Detect which cell encompasses the target text, then output its (X, Y) center coordinate. 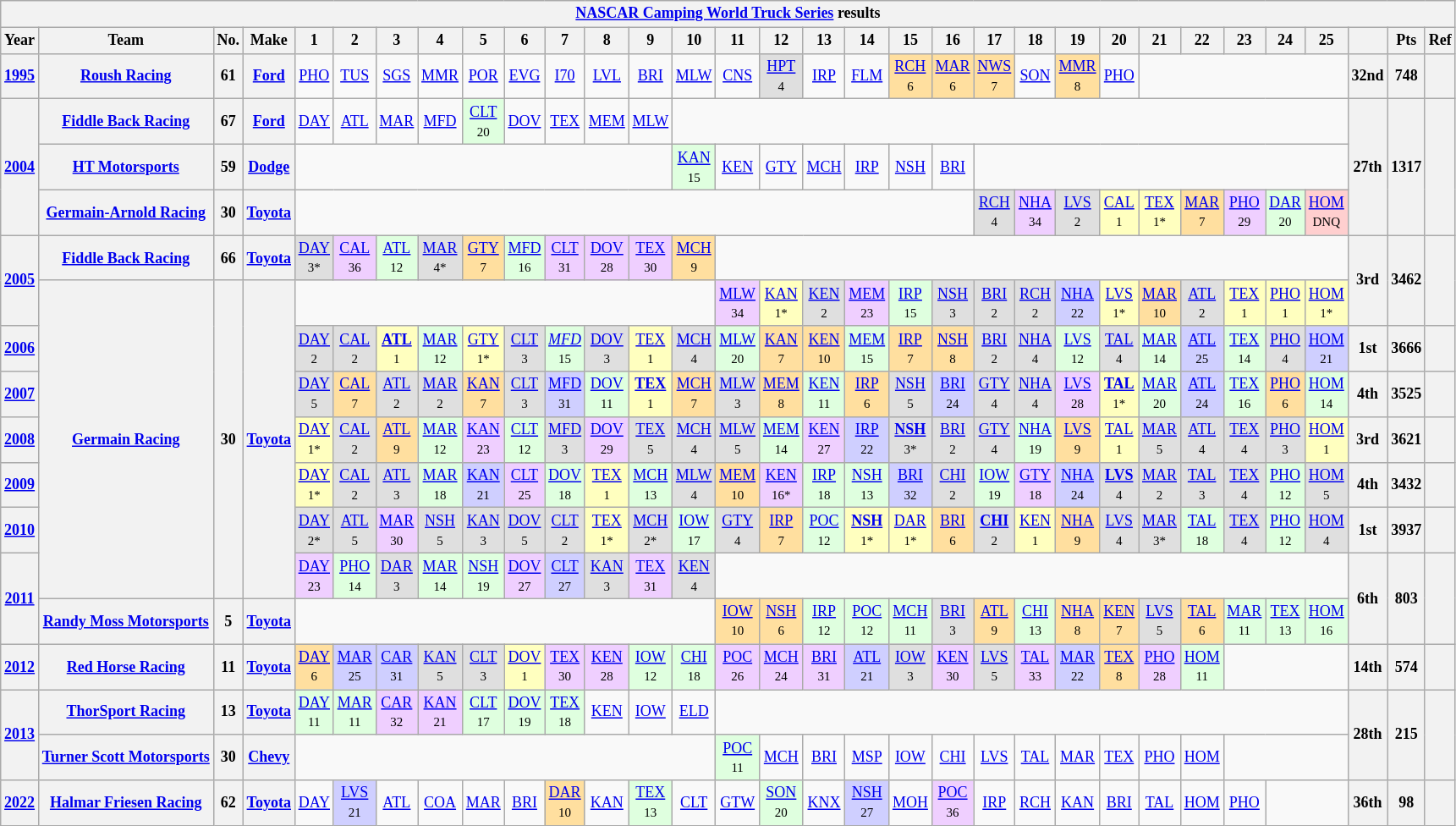
PHO4 (1286, 349)
6th (1367, 597)
MEM23 (867, 303)
ELD (694, 712)
KEN16* (781, 485)
ATL12 (397, 258)
CAR31 (397, 667)
25 (1327, 41)
HT Motorsports (125, 167)
FLM (867, 76)
MAR10 (1160, 303)
22 (1201, 41)
DAY11 (314, 712)
HOM11 (1201, 667)
HOM1 (1327, 439)
Team (125, 41)
TAL4 (1119, 349)
RCH2 (1036, 303)
Germain-Arnold Racing (125, 212)
IOW17 (694, 531)
NSH8 (953, 349)
NSH13 (867, 485)
CAL7 (354, 394)
748 (1406, 76)
MFD (440, 122)
MAR5 (1160, 439)
CHI (953, 757)
PHO3 (1286, 439)
TUS (354, 76)
MAR7 (1201, 212)
NSH3 (953, 303)
NSH3* (910, 439)
KEN10 (824, 349)
DOV1 (525, 667)
IRP6 (867, 394)
MAR25 (354, 667)
IOW3 (910, 667)
2012 (20, 667)
CHI13 (1036, 621)
MAR22 (1078, 667)
BRI3 (953, 621)
IRP12 (824, 621)
DOV11 (607, 394)
3937 (1406, 531)
KEN4 (694, 575)
NSH19 (483, 575)
9 (650, 41)
MCH2* (650, 531)
MLW4 (694, 485)
IRP22 (867, 439)
MFD31 (565, 394)
23 (1244, 41)
CAL36 (354, 258)
12 (781, 41)
BRI31 (824, 667)
HOM4 (1327, 531)
MCH13 (650, 485)
Halmar Friesen Racing (125, 803)
2013 (20, 735)
Year (20, 41)
NASCAR Camping World Truck Series results (728, 14)
DAR10 (565, 803)
CLT17 (483, 712)
LVS2 (1078, 212)
14th (1367, 667)
2 (354, 41)
LVL (607, 76)
3432 (1406, 485)
MCH7 (694, 394)
DOV (525, 122)
KNX (824, 803)
COA (440, 803)
Germain Racing (125, 439)
GTY18 (1036, 485)
CLT (694, 803)
ATL4 (1201, 439)
MAR18 (440, 485)
2005 (20, 281)
DOV28 (607, 258)
DOV27 (525, 575)
TEX14 (1244, 349)
10 (694, 41)
EVG (525, 76)
NSH1* (867, 531)
IOW12 (650, 667)
Ref (1440, 41)
Red Horse Racing (125, 667)
LVS1* (1119, 303)
2007 (20, 394)
CLT2 (565, 531)
DOV18 (565, 485)
MEM8 (781, 394)
2006 (20, 349)
KAN23 (483, 439)
TAL1 (1119, 439)
Roush Racing (125, 76)
POC26 (738, 667)
19 (1078, 41)
MLW20 (738, 349)
CAL1 (1119, 212)
HOM1* (1327, 303)
LVS28 (1078, 394)
18 (1036, 41)
RCH6 (910, 76)
TAL6 (1201, 621)
MAR20 (1160, 394)
NHA9 (1078, 531)
GTY (781, 167)
574 (1406, 667)
NSH6 (781, 621)
POC11 (738, 757)
MAR3* (1160, 531)
LVS9 (1078, 439)
HOMDNQ (1327, 212)
CLT20 (483, 122)
TAL1* (1119, 394)
DOV29 (607, 439)
DAY5 (314, 394)
Dodge (269, 167)
KEN2 (824, 303)
GTW (738, 803)
14 (867, 41)
MFD16 (525, 258)
KAN15 (694, 167)
ATL25 (1201, 349)
TAL18 (1201, 531)
No. (228, 41)
59 (228, 167)
PHO28 (1160, 667)
KEN30 (953, 667)
LVS12 (1078, 349)
2009 (20, 485)
1317 (1406, 168)
NSH (910, 167)
215 (1406, 735)
SGS (397, 76)
DAY3* (314, 258)
CNS (738, 76)
NHA24 (1078, 485)
7 (565, 41)
MLW5 (738, 439)
I70 (565, 76)
MMR8 (1078, 76)
HOM21 (1327, 349)
PHO1 (1286, 303)
ATL1 (397, 349)
MEM14 (781, 439)
17 (995, 41)
MAR6 (953, 76)
TEX16 (1244, 394)
DAY6 (314, 667)
DOV3 (607, 349)
24 (1286, 41)
2004 (20, 168)
21 (1160, 41)
DOV19 (525, 712)
KEN1 (1036, 531)
3621 (1406, 439)
16 (953, 41)
Turner Scott Motorsports (125, 757)
6 (525, 41)
NHA19 (1036, 439)
RCH (1036, 803)
TEX8 (1119, 667)
3666 (1406, 349)
MEM (607, 122)
PHO29 (1244, 212)
CHI18 (694, 667)
98 (1406, 803)
MLW3 (738, 394)
SON20 (781, 803)
28th (1367, 735)
MMR (440, 76)
1995 (20, 76)
PHO6 (1286, 394)
BRI32 (910, 485)
KEN28 (607, 667)
MCH11 (910, 621)
DOV5 (525, 531)
MAR4* (440, 258)
Make (269, 41)
TAL3 (1201, 485)
IRP15 (910, 303)
MAR30 (397, 531)
NHA8 (1078, 621)
36th (1367, 803)
CLT31 (565, 258)
TEX5 (650, 439)
3 (397, 41)
TEX31 (650, 575)
ATL3 (397, 485)
62 (228, 803)
CLT25 (525, 485)
MCH24 (781, 667)
32nd (1367, 76)
CLT27 (565, 575)
ATL21 (867, 667)
61 (228, 76)
DAR1* (910, 531)
MEM10 (738, 485)
LVS21 (354, 803)
PHO14 (354, 575)
BRI6 (953, 531)
ThorSport Racing (125, 712)
66 (228, 258)
4 (440, 41)
ATL24 (1201, 394)
IRP18 (824, 485)
20 (1119, 41)
LVS (995, 757)
ATL5 (354, 531)
2010 (20, 531)
Chevy (269, 757)
KAN1* (781, 303)
HOM16 (1327, 621)
15 (910, 41)
67 (228, 122)
DAY23 (314, 575)
Randy Moss Motorsports (125, 621)
HOM5 (1327, 485)
GTY1* (483, 349)
MSP (867, 757)
POC36 (953, 803)
TAL33 (1036, 667)
DAR20 (1286, 212)
KEN27 (824, 439)
KEN11 (824, 394)
2011 (20, 597)
DAY2 (314, 349)
KAN5 (440, 667)
803 (1406, 597)
DAY2* (314, 531)
MCH9 (694, 258)
CAR32 (397, 712)
3462 (1406, 281)
27th (1367, 168)
TEX18 (565, 712)
MEM15 (867, 349)
HOM14 (1327, 394)
MFD3 (565, 439)
GTY7 (483, 258)
3525 (1406, 394)
MFD15 (565, 349)
NHA22 (1078, 303)
Pts (1406, 41)
BRI24 (953, 394)
HPT4 (781, 76)
KEN7 (1119, 621)
MOH (910, 803)
2008 (20, 439)
NWS7 (995, 76)
2022 (20, 803)
8 (607, 41)
NSH27 (867, 803)
NHA34 (1036, 212)
POR (483, 76)
1 (314, 41)
RCH4 (995, 212)
CLT12 (525, 439)
DAR3 (397, 575)
IOW19 (995, 485)
SON (1036, 76)
MLW34 (738, 303)
IOW10 (738, 621)
